Return the [X, Y] coordinate for the center point of the cell that contains the specified text.  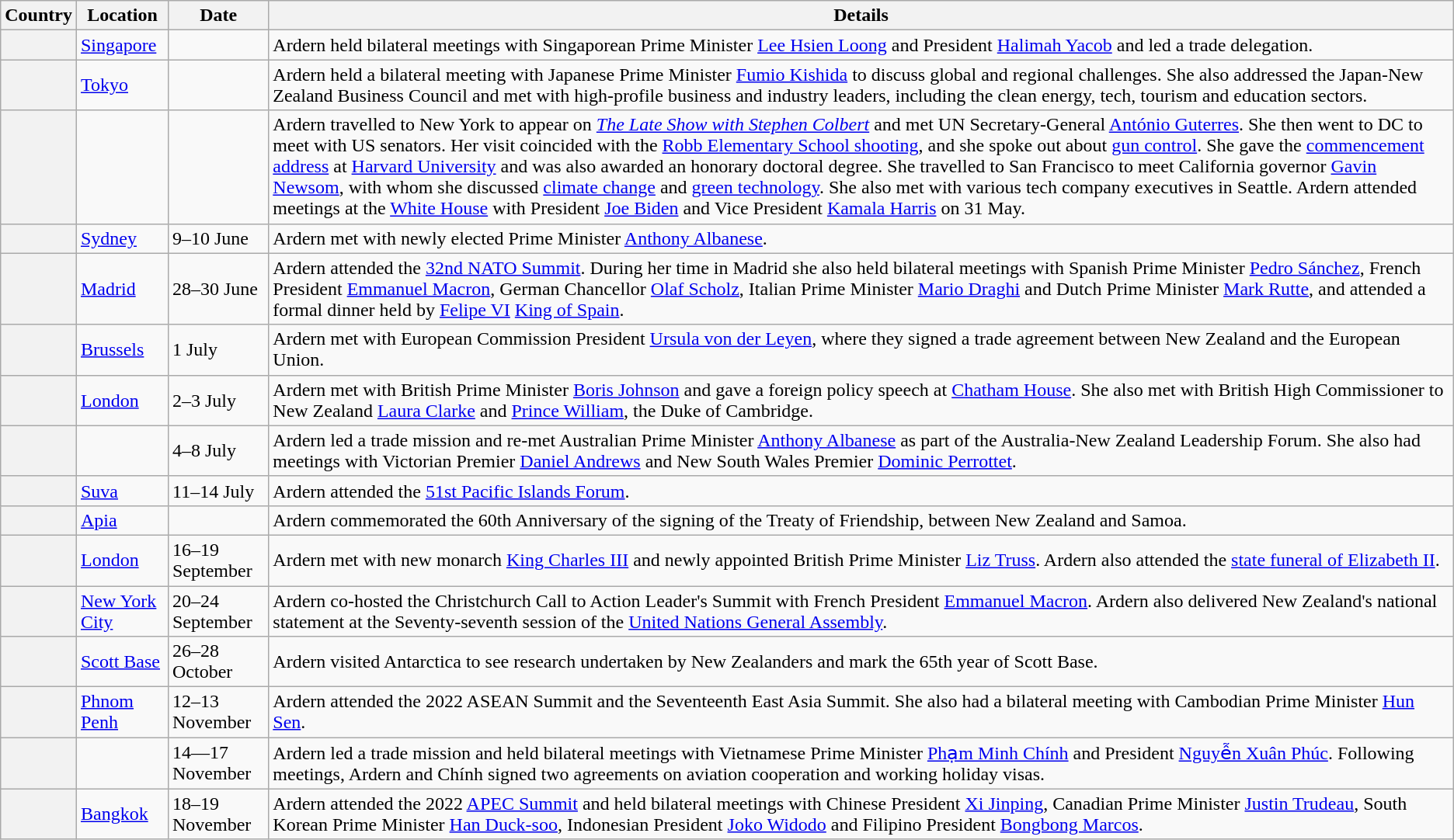
16–19 September [217, 561]
Ardern commemorated the 60th Anniversary of the signing of the Treaty of Friendship, between New Zealand and Samoa. [861, 520]
28–30 June [217, 289]
9–10 June [217, 238]
Apia [122, 520]
14—17 November [217, 764]
4–8 July [217, 450]
Ardern met with European Commission President Ursula von der Leyen, where they signed a trade agreement between New Zealand and the European Union. [861, 349]
20–24 September [217, 610]
Phnom Penh [122, 713]
Tokyo [122, 85]
1 July [217, 349]
Ardern held bilateral meetings with Singaporean Prime Minister Lee Hsien Loong and President Halimah Yacob and led a trade delegation. [861, 45]
Madrid [122, 289]
Ardern visited Antarctica to see research undertaken by New Zealanders and mark the 65th year of Scott Base. [861, 661]
Scott Base [122, 661]
12–13 November [217, 713]
Sydney [122, 238]
Suva [122, 491]
Country [39, 16]
Date [217, 16]
Location [122, 16]
Singapore [122, 45]
26–28 October [217, 661]
Bangkok [122, 814]
New York City [122, 610]
Details [861, 16]
2–3 July [217, 401]
Ardern attended the 2022 ASEAN Summit and the Seventeenth East Asia Summit. She also had a bilateral meeting with Cambodian Prime Minister Hun Sen. [861, 713]
11–14 July [217, 491]
18–19 November [217, 814]
Brussels [122, 349]
Ardern met with newly elected Prime Minister Anthony Albanese. [861, 238]
Ardern attended the 51st Pacific Islands Forum. [861, 491]
